Find where the given text appears and provide that cell's center as (X, Y) coordinate. 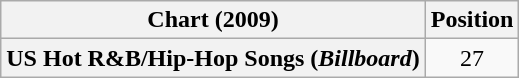
Position (472, 20)
Chart (2009) (213, 20)
US Hot R&B/Hip-Hop Songs (Billboard) (213, 58)
27 (472, 58)
